Locate the cell with the specified text and output its [X, Y] center coordinate. 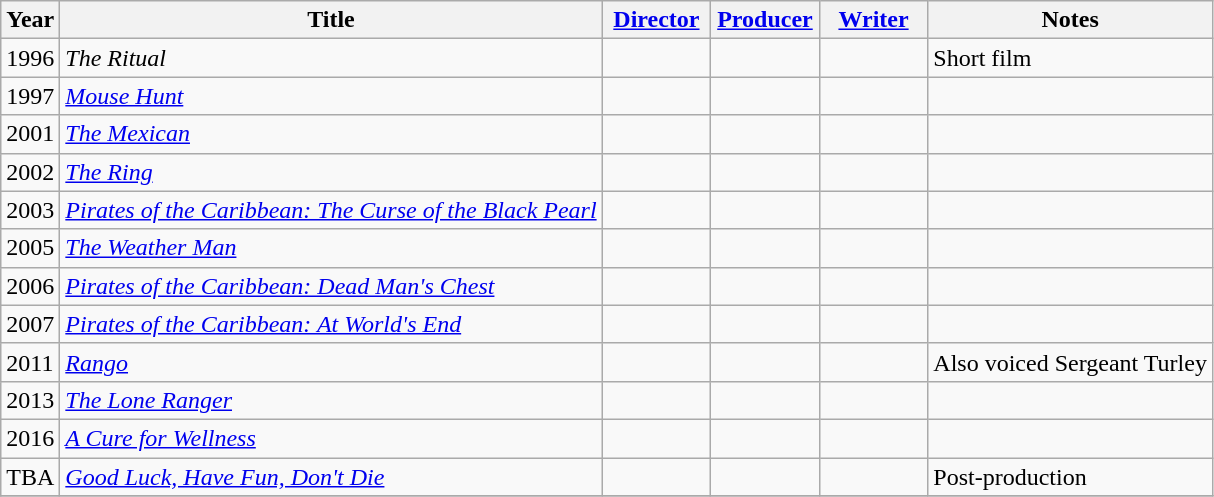
1997 [30, 96]
A Cure for Wellness [331, 438]
Writer [874, 20]
The Ritual [331, 58]
Year [30, 20]
1996 [30, 58]
The Lone Ranger [331, 400]
Title [331, 20]
Pirates of the Caribbean: Dead Man's Chest [331, 286]
2002 [30, 172]
Post-production [1070, 477]
The Weather Man [331, 248]
Notes [1070, 20]
Pirates of the Caribbean: At World's End [331, 324]
2001 [30, 134]
Rango [331, 362]
2007 [30, 324]
2005 [30, 248]
TBA [30, 477]
Short film [1070, 58]
The Mexican [331, 134]
2013 [30, 400]
2011 [30, 362]
Director [656, 20]
2006 [30, 286]
Producer [766, 20]
Also voiced Sergeant Turley [1070, 362]
2016 [30, 438]
Good Luck, Have Fun, Don't Die [331, 477]
2003 [30, 210]
Mouse Hunt [331, 96]
The Ring [331, 172]
Pirates of the Caribbean: The Curse of the Black Pearl [331, 210]
